Output the [x, y] coordinate of the center of the cell containing the given text.  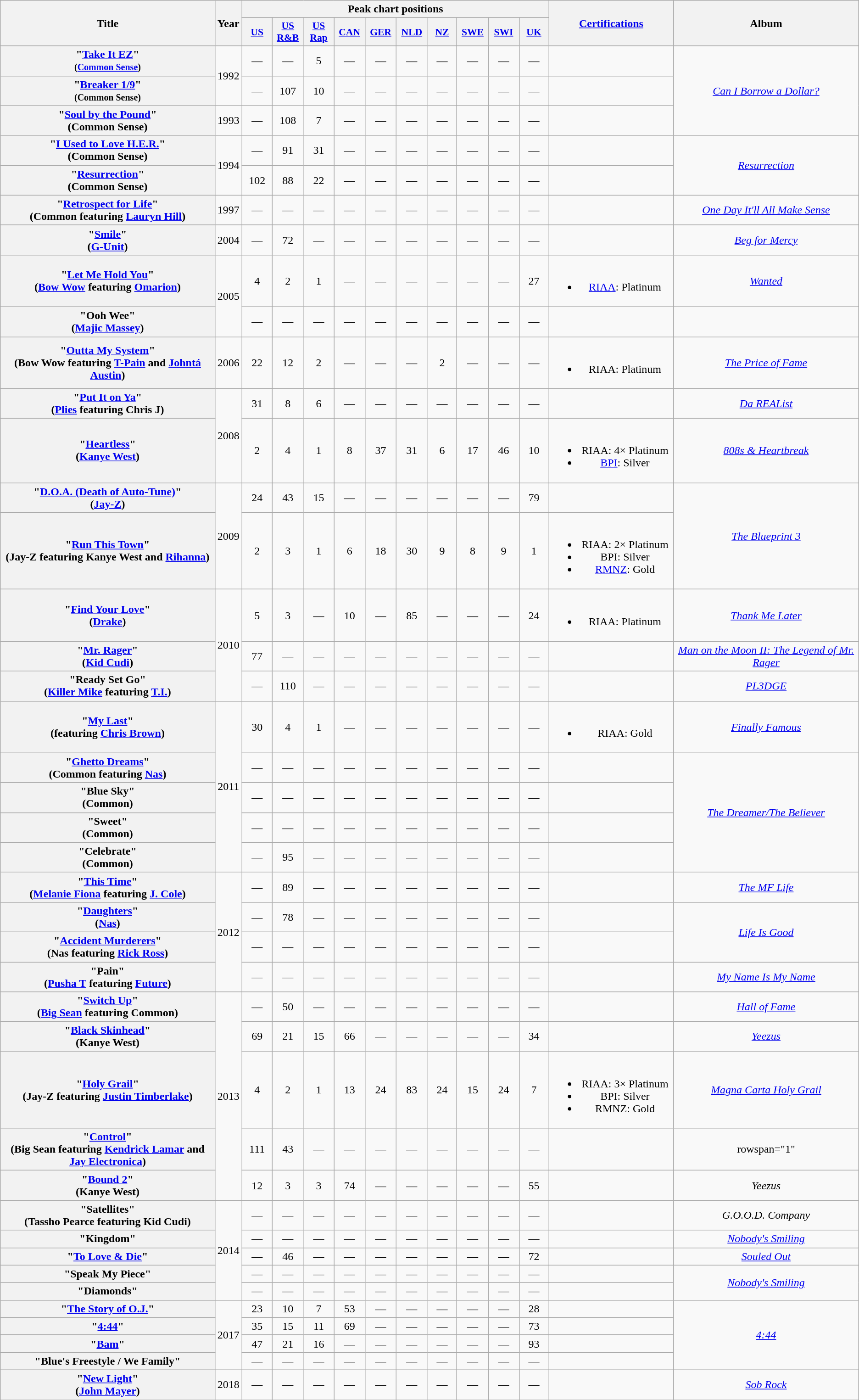
"Let Me Hold You"(Bow Wow featuring Omarion) [107, 281]
"Soul by the Pound"(Common Sense) [107, 120]
"Holy Grail"(Jay-Z featuring Justin Timberlake) [107, 1090]
2011 [229, 787]
The Price of Fame [766, 363]
"Blue Sky"(Common) [107, 798]
37 [381, 451]
UK [534, 32]
Album [766, 23]
2008 [229, 436]
1993 [229, 120]
NLD [412, 32]
Can I Borrow a Dollar? [766, 91]
"Find Your Love"(Drake) [107, 615]
Magna Carta Holy Grail [766, 1090]
Wanted [766, 281]
The MF Life [766, 887]
"I Used to Love H.E.R."(Common Sense) [107, 151]
2010 [229, 645]
83 [412, 1090]
"Satellites"(Tassho Pearce featuring Kid Cudi) [107, 1215]
"My Last"(featuring Chris Brown) [107, 727]
108 [288, 120]
34 [534, 1036]
"Smile"(G-Unit) [107, 240]
"4:44" [107, 1326]
"Control"(Big Sean featuring Kendrick Lamar and Jay Electronica) [107, 1149]
"Speak My Piece" [107, 1274]
4:44 [766, 1335]
"Take It EZ"(Common Sense) [107, 61]
95 [288, 857]
2013 [229, 1096]
RIAA: Gold [611, 727]
Life Is Good [766, 932]
G.O.O.D. Company [766, 1215]
17 [473, 451]
"Switch Up"(Big Sean featuring Common) [107, 1007]
2012 [229, 932]
2017 [229, 1335]
89 [288, 887]
USRap [318, 32]
One Day It'll All Make Sense [766, 210]
"Retrospect for Life"(Common featuring Lauryn Hill) [107, 210]
102 [257, 180]
"New Light"(John Mayer) [107, 1384]
35 [257, 1326]
50 [288, 1007]
SWE [473, 32]
93 [534, 1344]
Thank Me Later [766, 615]
2018 [229, 1384]
GER [381, 32]
CAN [350, 32]
2009 [229, 536]
"Celebrate"(Common) [107, 857]
23 [257, 1309]
55 [534, 1185]
"Kingdom" [107, 1239]
"Breaker 1/9"(Common Sense) [107, 91]
RIAA: 3× PlatinumBPI: SilverRMNZ: Gold [611, 1090]
73 [534, 1326]
74 [350, 1185]
"Mr. Rager"(Kid Cudi) [107, 656]
"Diamonds" [107, 1291]
"Bound 2"(Kanye West) [107, 1185]
PL3DGE [766, 686]
"Ready Set Go"(Killer Mike featuring T.I.) [107, 686]
"Resurrection"(Common Sense) [107, 180]
The Dreamer/The Believer [766, 812]
27 [534, 281]
"Daughters"(Nas) [107, 917]
16 [318, 1344]
"Put It on Ya"(Plies featuring Chris J) [107, 404]
RIAA: 4× PlatinumBPI: Silver [611, 451]
My Name Is My Name [766, 977]
85 [412, 615]
2014 [229, 1250]
66 [350, 1036]
SWI [504, 32]
"This Time"(Melanie Fiona featuring J. Cole) [107, 887]
1997 [229, 210]
Man on the Moon II: The Legend of Mr. Rager [766, 656]
Da REAList [766, 404]
79 [534, 498]
110 [288, 686]
"Ghetto Dreams"(Common featuring Nas) [107, 767]
US [257, 32]
"Accident Murderers"(Nas featuring Rick Ross) [107, 946]
"D.O.A. (Death of Auto-Tune)"(Jay-Z) [107, 498]
rowspan="1" [766, 1149]
Title [107, 23]
13 [350, 1090]
Peak chart positions [396, 9]
2004 [229, 240]
Beg for Mercy [766, 240]
28 [534, 1309]
808s & Heartbreak [766, 451]
USR&B [288, 32]
Souled Out [766, 1256]
"Ooh Wee"(Majic Massey) [107, 321]
Sob Rock [766, 1384]
"Bam" [107, 1344]
"Outta My System"(Bow Wow featuring T-Pain and Johntá Austin) [107, 363]
"Run This Town"(Jay-Z featuring Kanye West and Rihanna) [107, 551]
47 [257, 1344]
1992 [229, 76]
Finally Famous [766, 727]
53 [350, 1309]
88 [288, 180]
"Heartless"(Kanye West) [107, 451]
Resurrection [766, 165]
11 [318, 1326]
111 [257, 1149]
"Pain"(Pusha T featuring Future) [107, 977]
107 [288, 91]
Hall of Fame [766, 1007]
Certifications [611, 23]
77 [257, 656]
2006 [229, 363]
18 [381, 551]
The Blueprint 3 [766, 536]
RIAA: 2× PlatinumBPI: SilverRMNZ: Gold [611, 551]
91 [288, 151]
"Blue's Freestyle / We Family" [107, 1361]
"The Story of O.J." [107, 1309]
78 [288, 917]
1994 [229, 165]
Year [229, 23]
NZ [442, 32]
"Black Skinhead"(Kanye West) [107, 1036]
"Sweet"(Common) [107, 827]
"To Love & Die" [107, 1256]
2005 [229, 296]
